Provide the [X, Y] coordinate of the cell's center where the given text is located.  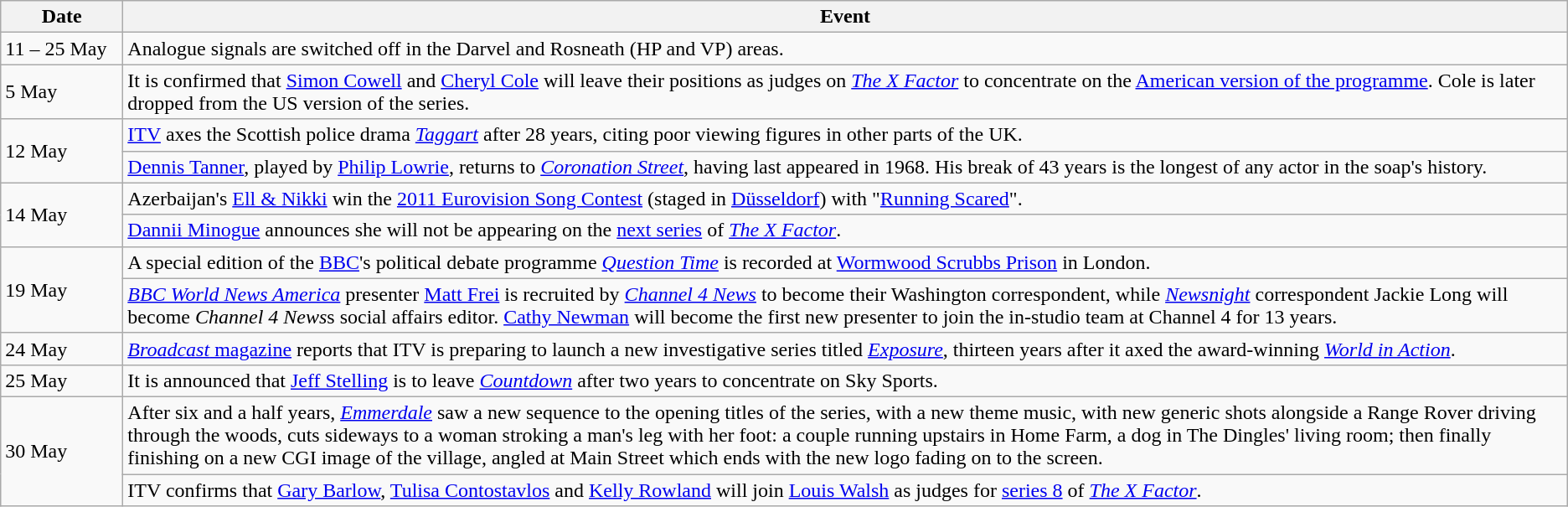
5 May [62, 92]
30 May [62, 451]
24 May [62, 349]
Date [62, 17]
Dannii Minogue announces she will not be appearing on the next series of The X Factor. [845, 230]
25 May [62, 380]
19 May [62, 290]
It is announced that Jeff Stelling is to leave Countdown after two years to concentrate on Sky Sports. [845, 380]
Azerbaijan's Ell & Nikki win the 2011 Eurovision Song Contest (staged in Düsseldorf) with "Running Scared". [845, 199]
A special edition of the BBC's political debate programme Question Time is recorded at Wormwood Scrubbs Prison in London. [845, 262]
Analogue signals are switched off in the Darvel and Rosneath (HP and VP) areas. [845, 49]
ITV axes the Scottish police drama Taggart after 28 years, citing poor viewing figures in other parts of the UK. [845, 135]
ITV confirms that Gary Barlow, Tulisa Contostavlos and Kelly Rowland will join Louis Walsh as judges for series 8 of The X Factor. [845, 490]
12 May [62, 151]
11 – 25 May [62, 49]
Event [845, 17]
14 May [62, 215]
